Capture the cell that displays the provided text and extract its (X, Y) central coordinate. 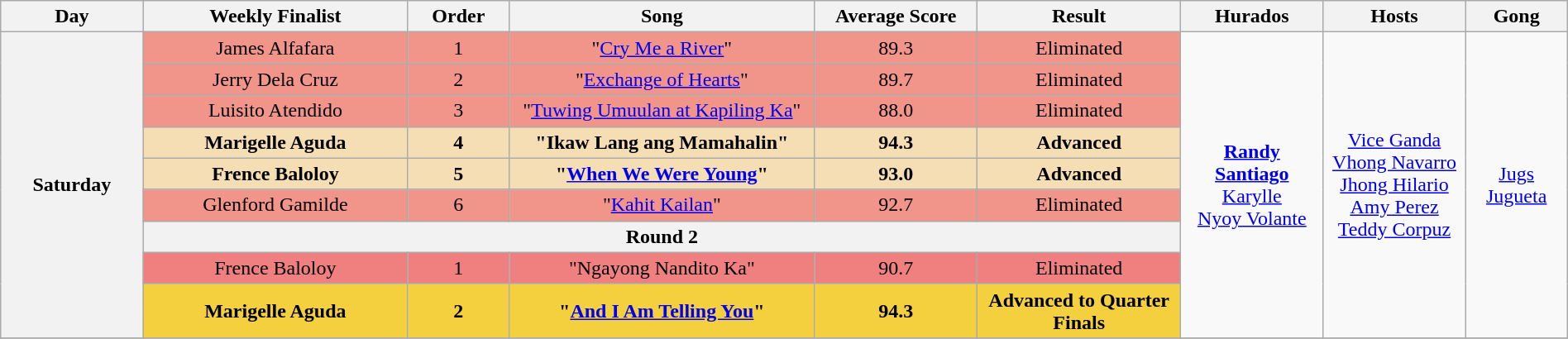
James Alfafara (275, 48)
Average Score (896, 17)
Round 2 (662, 236)
Hurados (1252, 17)
93.0 (896, 174)
89.7 (896, 79)
88.0 (896, 111)
"Ikaw Lang ang Mamahalin" (662, 142)
Vice Ganda Vhong NavarroJhong HilarioAmy PerezTeddy Corpuz (1394, 185)
5 (458, 174)
90.7 (896, 268)
6 (458, 205)
"When We Were Young" (662, 174)
Result (1079, 17)
"And I Am Telling You" (662, 311)
3 (458, 111)
Song (662, 17)
Randy Santiago Karylle Nyoy Volante (1252, 185)
Luisito Atendido (275, 111)
Gong (1517, 17)
"Cry Me a River" (662, 48)
Day (72, 17)
Jugs Jugueta (1517, 185)
Weekly Finalist (275, 17)
Glenford Gamilde (275, 205)
"Ngayong Nandito Ka" (662, 268)
4 (458, 142)
Hosts (1394, 17)
89.3 (896, 48)
Advanced to Quarter Finals (1079, 311)
Jerry Dela Cruz (275, 79)
"Kahit Kailan" (662, 205)
92.7 (896, 205)
Order (458, 17)
Saturday (72, 185)
"Tuwing Umuulan at Kapiling Ka" (662, 111)
"Exchange of Hearts" (662, 79)
